Extract the [x, y] coordinate from the center of the cell holding the provided text.  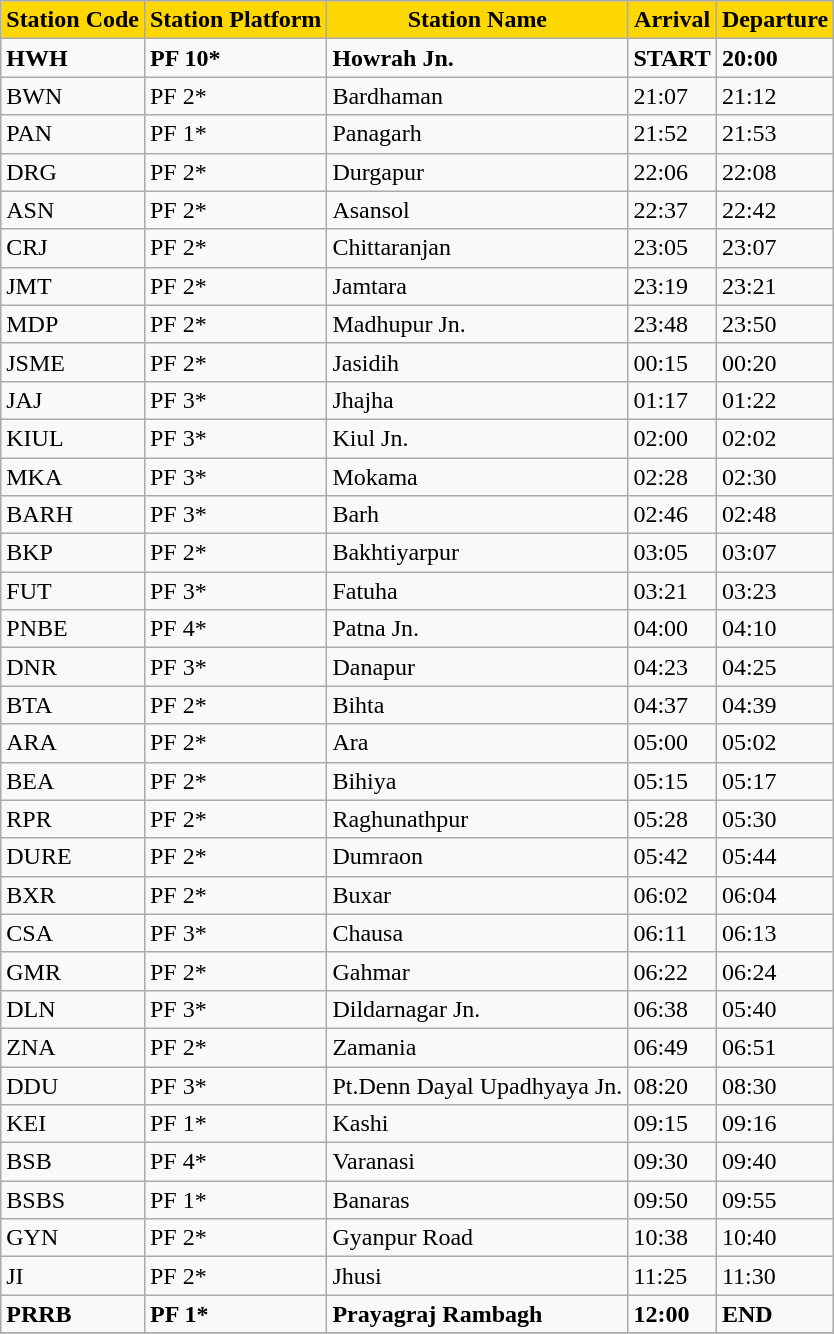
START [672, 58]
06:13 [774, 933]
ZNA [73, 1047]
23:07 [774, 248]
00:20 [774, 362]
04:37 [672, 705]
02:30 [774, 477]
Arrival [672, 20]
01:17 [672, 400]
05:15 [672, 781]
Madhupur Jn. [478, 324]
22:06 [672, 172]
08:30 [774, 1085]
Varanasi [478, 1162]
JAJ [73, 400]
05:00 [672, 743]
Bardhaman [478, 96]
BARH [73, 515]
12:00 [672, 1314]
06:49 [672, 1047]
GYN [73, 1238]
05:02 [774, 743]
Station Code [73, 20]
PF 10* [235, 58]
BKP [73, 553]
02:48 [774, 515]
08:20 [672, 1085]
END [774, 1314]
09:40 [774, 1162]
Jhusi [478, 1276]
03:21 [672, 591]
06:38 [672, 1009]
00:15 [672, 362]
Banaras [478, 1200]
09:30 [672, 1162]
05:42 [672, 857]
10:38 [672, 1238]
Jhajha [478, 400]
22:08 [774, 172]
05:44 [774, 857]
04:39 [774, 705]
Danapur [478, 667]
06:02 [672, 895]
23:48 [672, 324]
23:21 [774, 286]
10:40 [774, 1238]
04:25 [774, 667]
Zamania [478, 1047]
03:05 [672, 553]
05:40 [774, 1009]
DRG [73, 172]
Station Name [478, 20]
FUT [73, 591]
Dildarnagar Jn. [478, 1009]
JSME [73, 362]
PRRB [73, 1314]
22:37 [672, 210]
11:25 [672, 1276]
PAN [73, 134]
BEA [73, 781]
Durgapur [478, 172]
Bihta [478, 705]
JMT [73, 286]
Bakhtiyarpur [478, 553]
CRJ [73, 248]
04:00 [672, 629]
21:53 [774, 134]
11:30 [774, 1276]
05:28 [672, 819]
Gahmar [478, 971]
Prayagraj Rambagh [478, 1314]
ARA [73, 743]
09:50 [672, 1200]
Buxar [478, 895]
Kiul Jn. [478, 438]
Station Platform [235, 20]
02:00 [672, 438]
06:51 [774, 1047]
Panagarh [478, 134]
Asansol [478, 210]
04:23 [672, 667]
Fatuha [478, 591]
PNBE [73, 629]
KEI [73, 1124]
CSA [73, 933]
02:46 [672, 515]
09:55 [774, 1200]
20:00 [774, 58]
Chittaranjan [478, 248]
23:50 [774, 324]
Jamtara [478, 286]
05:17 [774, 781]
09:16 [774, 1124]
03:07 [774, 553]
BSB [73, 1162]
JI [73, 1276]
Ara [478, 743]
RPR [73, 819]
BWN [73, 96]
DURE [73, 857]
Chausa [478, 933]
Patna Jn. [478, 629]
BTA [73, 705]
DLN [73, 1009]
22:42 [774, 210]
DDU [73, 1085]
23:19 [672, 286]
Mokama [478, 477]
23:05 [672, 248]
21:52 [672, 134]
02:02 [774, 438]
04:10 [774, 629]
09:15 [672, 1124]
06:04 [774, 895]
Barh [478, 515]
06:11 [672, 933]
Howrah Jn. [478, 58]
01:22 [774, 400]
Gyanpur Road [478, 1238]
06:24 [774, 971]
Kashi [478, 1124]
Bihiya [478, 781]
Dumraon [478, 857]
21:12 [774, 96]
03:23 [774, 591]
05:30 [774, 819]
HWH [73, 58]
Pt.Denn Dayal Upadhyaya Jn. [478, 1085]
Departure [774, 20]
Jasidih [478, 362]
BXR [73, 895]
Raghunathpur [478, 819]
21:07 [672, 96]
ASN [73, 210]
MDP [73, 324]
KIUL [73, 438]
DNR [73, 667]
BSBS [73, 1200]
06:22 [672, 971]
02:28 [672, 477]
GMR [73, 971]
MKA [73, 477]
